Output the (X, Y) coordinate of the center of the cell containing the given text.  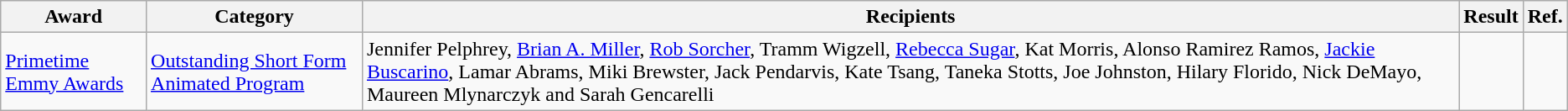
Outstanding Short Form Animated Program (255, 71)
Primetime Emmy Awards (74, 71)
Ref. (1545, 17)
Award (74, 17)
Result (1491, 17)
Category (255, 17)
Recipients (910, 17)
